From the cell containing the given text, extract its center point as [x, y] coordinate. 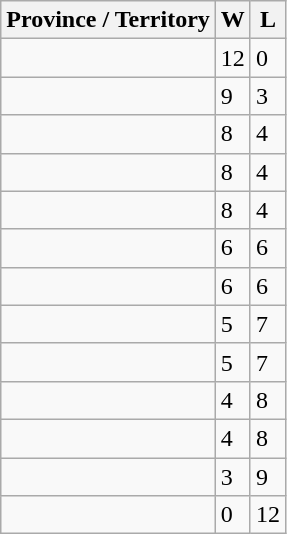
W [232, 20]
L [268, 20]
Province / Territory [108, 20]
